Identify which cell holds the provided text, then report its (X, Y) central coordinate. 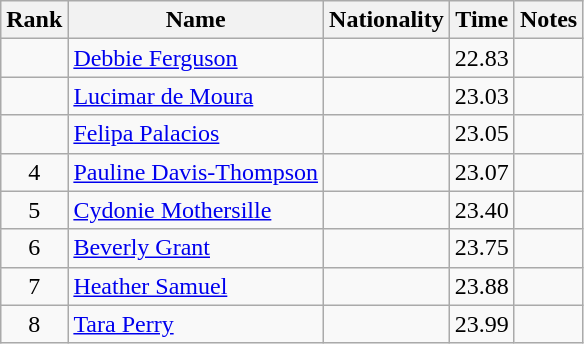
23.88 (482, 286)
Felipa Palacios (196, 134)
22.83 (482, 58)
Notes (548, 20)
23.07 (482, 172)
5 (34, 210)
23.75 (482, 248)
23.03 (482, 96)
7 (34, 286)
Cydonie Mothersille (196, 210)
8 (34, 324)
Lucimar de Moura (196, 96)
Debbie Ferguson (196, 58)
Heather Samuel (196, 286)
23.40 (482, 210)
4 (34, 172)
Rank (34, 20)
6 (34, 248)
23.99 (482, 324)
Name (196, 20)
Nationality (387, 20)
Time (482, 20)
Beverly Grant (196, 248)
23.05 (482, 134)
Pauline Davis-Thompson (196, 172)
Tara Perry (196, 324)
